Return the [x, y] coordinate for the center point of the cell that contains the specified text.  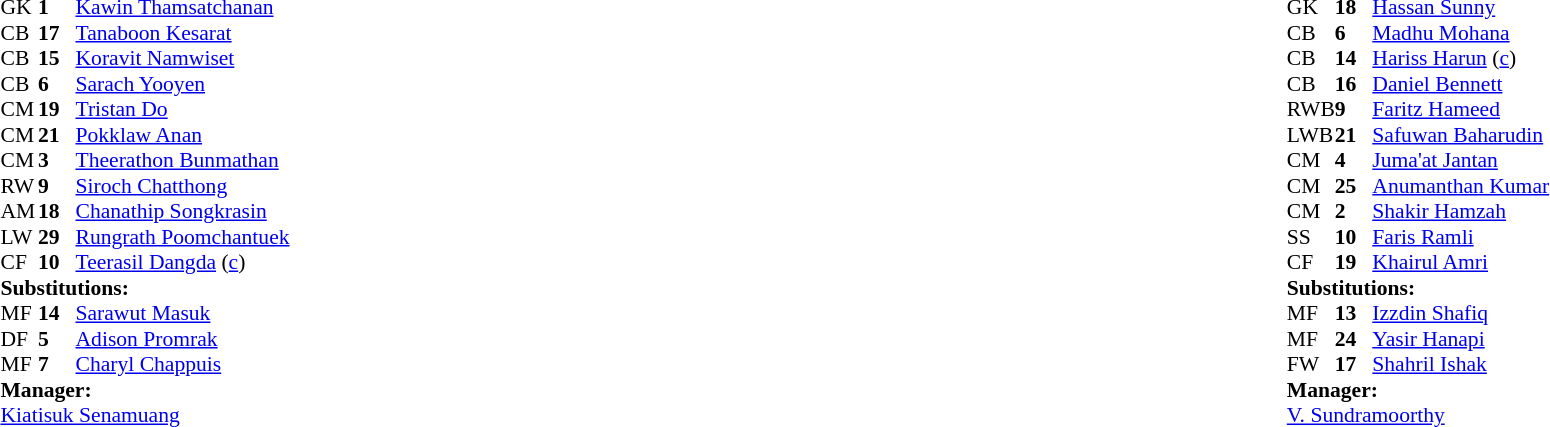
29 [57, 237]
SS [1311, 237]
7 [57, 365]
Safuwan Baharudin [1460, 135]
FW [1311, 365]
Hariss Harun (c) [1460, 59]
Shahril Ishak [1460, 365]
15 [57, 59]
13 [1354, 313]
LWB [1311, 135]
Yasir Hanapi [1460, 339]
4 [1354, 161]
Tanaboon Kesarat [183, 33]
Izzdin Shafiq [1460, 313]
Madhu Mohana [1460, 33]
Shakir Hamzah [1460, 211]
Faritz Hameed [1460, 109]
Chanathip Songkrasin [183, 211]
AM [19, 211]
DF [19, 339]
Adison Promrak [183, 339]
Rungrath Poomchantuek [183, 237]
Teerasil Dangda (c) [183, 263]
Sarach Yooyen [183, 84]
2 [1354, 211]
Khairul Amri [1460, 263]
3 [57, 161]
Faris Ramli [1460, 237]
RW [19, 186]
Siroch Chatthong [183, 186]
Charyl Chappuis [183, 365]
16 [1354, 84]
LW [19, 237]
24 [1354, 339]
Daniel Bennett [1460, 84]
Koravit Namwiset [183, 59]
Theerathon Bunmathan [183, 161]
25 [1354, 186]
Anumanthan Kumar [1460, 186]
Pokklaw Anan [183, 135]
RWB [1311, 109]
18 [57, 211]
Juma'at Jantan [1460, 161]
Sarawut Masuk [183, 313]
5 [57, 339]
Tristan Do [183, 109]
